Search for the cell housing the specified text and yield its (x, y) center coordinate. 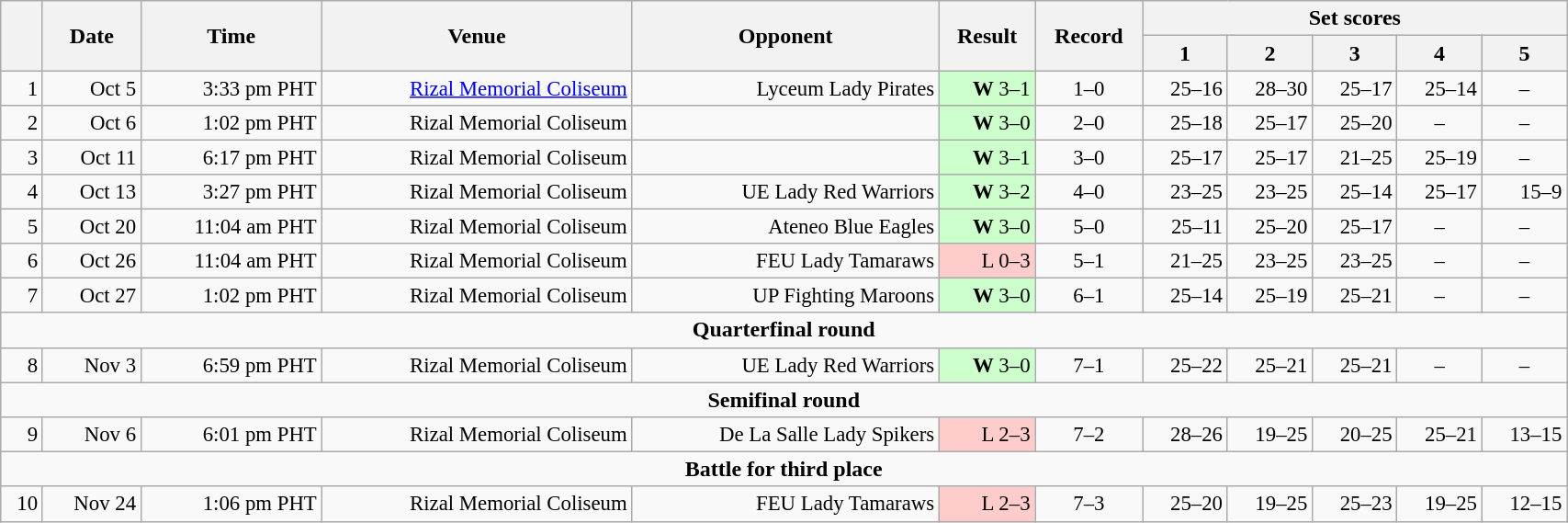
De La Salle Lady Spikers (785, 435)
25–16 (1185, 88)
25–22 (1185, 365)
Oct 13 (92, 192)
25–18 (1185, 122)
Oct 27 (92, 295)
3–0 (1089, 157)
W 3–2 (987, 192)
13–15 (1524, 435)
Result (987, 36)
1:06 pm PHT (231, 504)
Oct 20 (92, 226)
6 (22, 261)
2–0 (1089, 122)
5–0 (1089, 226)
7–1 (1089, 365)
Oct 11 (92, 157)
1–0 (1089, 88)
25–23 (1355, 504)
7–3 (1089, 504)
UP Fighting Maroons (785, 295)
Time (231, 36)
3:33 pm PHT (231, 88)
Oct 26 (92, 261)
Lyceum Lady Pirates (785, 88)
6:17 pm PHT (231, 157)
Oct 5 (92, 88)
25–11 (1185, 226)
Ateneo Blue Eagles (785, 226)
15–9 (1524, 192)
L 0–3 (987, 261)
8 (22, 365)
3:27 pm PHT (231, 192)
28–30 (1269, 88)
5–1 (1089, 261)
10 (22, 504)
Record (1089, 36)
6:59 pm PHT (231, 365)
4–0 (1089, 192)
Nov 24 (92, 504)
9 (22, 435)
Battle for third place (784, 469)
6–1 (1089, 295)
Nov 3 (92, 365)
Quarterfinal round (784, 330)
Set scores (1355, 18)
Semifinal round (784, 400)
Opponent (785, 36)
20–25 (1355, 435)
Venue (477, 36)
6:01 pm PHT (231, 435)
Nov 6 (92, 435)
Oct 6 (92, 122)
Date (92, 36)
12–15 (1524, 504)
28–26 (1185, 435)
7 (22, 295)
7–2 (1089, 435)
